Search for the cell housing the specified text and yield its (X, Y) center coordinate. 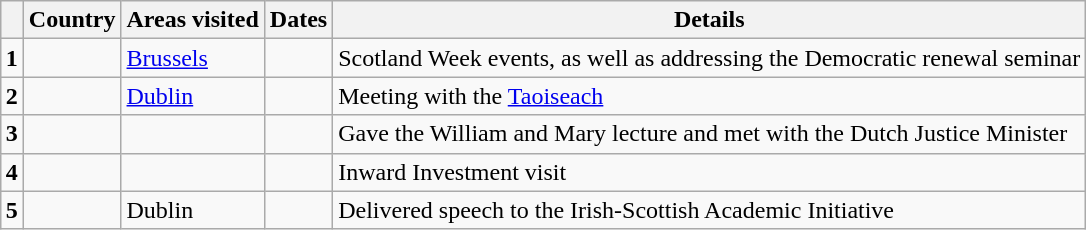
3 (12, 134)
4 (12, 172)
Scotland Week events, as well as addressing the Democratic renewal seminar (710, 58)
Areas visited (192, 20)
Brussels (192, 58)
Meeting with the Taoiseach (710, 96)
Delivered speech to the Irish-Scottish Academic Initiative (710, 210)
Gave the William and Mary lecture and met with the Dutch Justice Minister (710, 134)
5 (12, 210)
Dates (298, 20)
Inward Investment visit (710, 172)
1 (12, 58)
Details (710, 20)
2 (12, 96)
Country (72, 20)
